Find where the given text appears and provide that cell's center as (X, Y) coordinate. 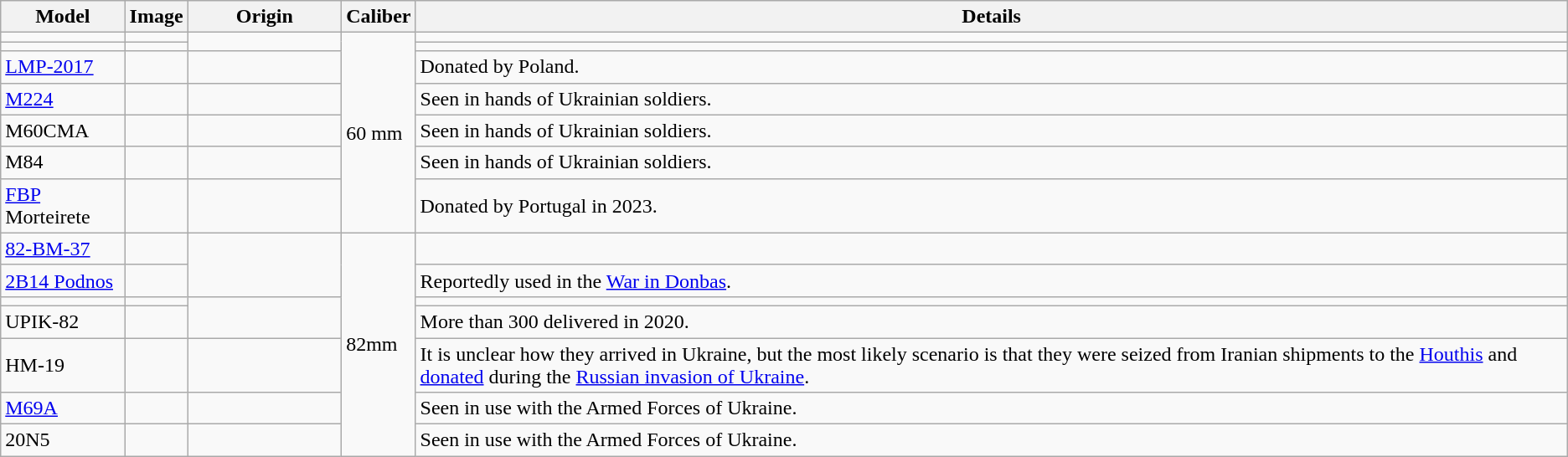
M224 (63, 99)
LMP-2017 (63, 67)
20N5 (63, 440)
Caliber (379, 17)
FBP Morteirete (63, 206)
HM-19 (63, 365)
Image (156, 17)
Origin (265, 17)
2B14 Podnos (63, 280)
Details (992, 17)
UPIK-82 (63, 321)
Reportedly used in the War in Donbas. (992, 280)
Donated by Poland. (992, 67)
M84 (63, 162)
82-BM-37 (63, 249)
M69A (63, 408)
M60CMA (63, 131)
Donated by Portugal in 2023. (992, 206)
82mm (379, 344)
More than 300 delivered in 2020. (992, 321)
Model (63, 17)
60 mm (379, 132)
